Pinpoint the cell where the given text exists, returning its [X, Y] midpoint coordinate. 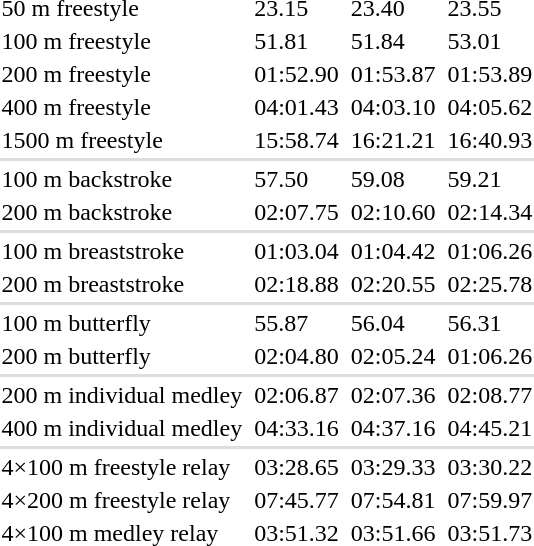
01:04.42 [393, 251]
04:37.16 [393, 428]
59.08 [393, 179]
200 m breaststroke [122, 284]
07:59.97 [490, 500]
53.01 [490, 41]
100 m backstroke [122, 179]
16:40.93 [490, 140]
200 m butterfly [122, 356]
16:21.21 [393, 140]
02:20.55 [393, 284]
100 m freestyle [122, 41]
4×100 m freestyle relay [122, 467]
02:25.78 [490, 284]
03:28.65 [297, 467]
51.84 [393, 41]
02:14.34 [490, 212]
01:03.04 [297, 251]
04:45.21 [490, 428]
200 m backstroke [122, 212]
56.04 [393, 323]
02:04.80 [297, 356]
01:53.87 [393, 74]
55.87 [297, 323]
100 m breaststroke [122, 251]
02:07.75 [297, 212]
15:58.74 [297, 140]
57.50 [297, 179]
02:06.87 [297, 395]
07:45.77 [297, 500]
04:03.10 [393, 107]
02:05.24 [393, 356]
400 m individual medley [122, 428]
01:53.89 [490, 74]
07:54.81 [393, 500]
100 m butterfly [122, 323]
51.81 [297, 41]
04:05.62 [490, 107]
59.21 [490, 179]
200 m freestyle [122, 74]
1500 m freestyle [122, 140]
4×200 m freestyle relay [122, 500]
02:10.60 [393, 212]
400 m freestyle [122, 107]
02:18.88 [297, 284]
200 m individual medley [122, 395]
03:29.33 [393, 467]
03:30.22 [490, 467]
01:52.90 [297, 74]
56.31 [490, 323]
04:01.43 [297, 107]
04:33.16 [297, 428]
02:07.36 [393, 395]
02:08.77 [490, 395]
